Return the [X, Y] coordinate for the center point of the cell that contains the specified text.  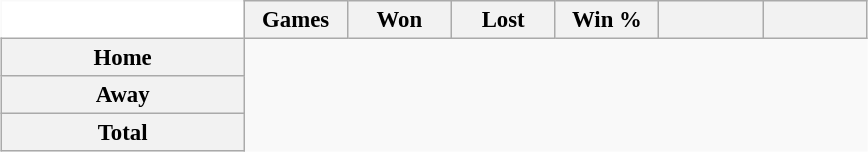
Won [399, 20]
Home [123, 58]
Total [123, 133]
Away [123, 95]
Lost [503, 20]
Win % [607, 20]
Games [296, 20]
